Return [X, Y] of the center of cell containing provided text 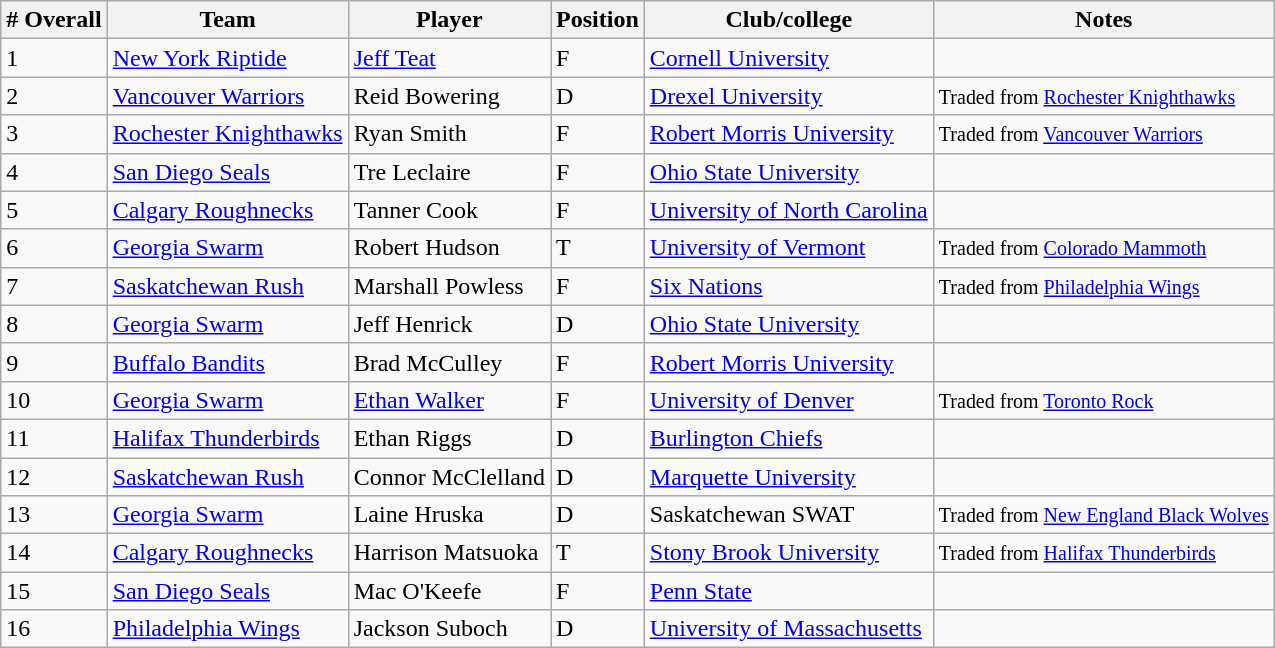
3 [54, 134]
Laine Hruska [449, 515]
Reid Bowering [449, 96]
Team [228, 20]
Marshall Powless [449, 286]
Jeff Teat [449, 58]
Position [598, 20]
9 [54, 362]
Traded from Rochester Knighthawks [1104, 96]
8 [54, 324]
University of Massachusetts [788, 629]
Robert Hudson [449, 248]
Stony Brook University [788, 553]
Tre Leclaire [449, 172]
Halifax Thunderbirds [228, 438]
5 [54, 210]
Traded from Philadelphia Wings [1104, 286]
Traded from Vancouver Warriors [1104, 134]
Vancouver Warriors [228, 96]
Brad McCulley [449, 362]
Philadelphia Wings [228, 629]
10 [54, 400]
13 [54, 515]
Traded from Colorado Mammoth [1104, 248]
New York Riptide [228, 58]
Traded from New England Black Wolves [1104, 515]
Notes [1104, 20]
14 [54, 553]
Saskatchewan SWAT [788, 515]
Cornell University [788, 58]
Ryan Smith [449, 134]
Drexel University [788, 96]
4 [54, 172]
6 [54, 248]
Buffalo Bandits [228, 362]
University of Denver [788, 400]
University of North Carolina [788, 210]
Tanner Cook [449, 210]
University of Vermont [788, 248]
# Overall [54, 20]
2 [54, 96]
Jeff Henrick [449, 324]
Club/college [788, 20]
Harrison Matsuoka [449, 553]
16 [54, 629]
Mac O'Keefe [449, 591]
7 [54, 286]
15 [54, 591]
Connor McClelland [449, 477]
Ethan Riggs [449, 438]
12 [54, 477]
Player [449, 20]
Marquette University [788, 477]
Traded from Toronto Rock [1104, 400]
1 [54, 58]
Ethan Walker [449, 400]
Rochester Knighthawks [228, 134]
11 [54, 438]
Burlington Chiefs [788, 438]
Traded from Halifax Thunderbirds [1104, 553]
Penn State [788, 591]
Jackson Suboch [449, 629]
Six Nations [788, 286]
